Provide the [X, Y] coordinate of the cell's center where the given text is located.  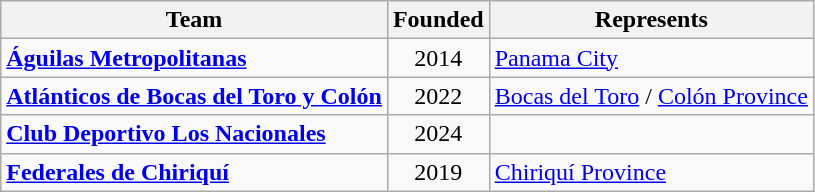
Founded [438, 20]
2014 [438, 58]
Bocas del Toro / Colón Province [651, 96]
2019 [438, 172]
Club Deportivo Los Nacionales [194, 134]
Chiriquí Province [651, 172]
Panama City [651, 58]
2022 [438, 96]
Federales de Chiriquí [194, 172]
Team [194, 20]
2024 [438, 134]
Atlánticos de Bocas del Toro y Colón [194, 96]
Águilas Metropolitanas [194, 58]
Represents [651, 20]
